Identify which cell holds the provided text, then report its (x, y) central coordinate. 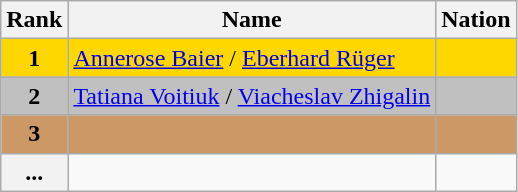
Name (252, 20)
Nation (476, 20)
Tatiana Voitiuk / Viacheslav Zhigalin (252, 96)
... (34, 172)
Rank (34, 20)
1 (34, 58)
Annerose Baier / Eberhard Rüger (252, 58)
3 (34, 134)
2 (34, 96)
